Pinpoint the cell where the given text exists, returning its (x, y) midpoint coordinate. 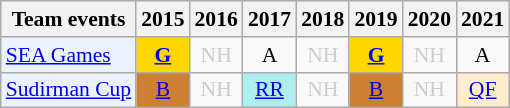
2016 (216, 19)
Team events (68, 19)
Sudirman Cup (68, 90)
2015 (162, 19)
QF (482, 90)
SEA Games (68, 55)
2017 (270, 19)
2021 (482, 19)
2018 (322, 19)
2019 (376, 19)
RR (270, 90)
2020 (430, 19)
